Return the [x, y] coordinate for the center point of the cell that contains the specified text.  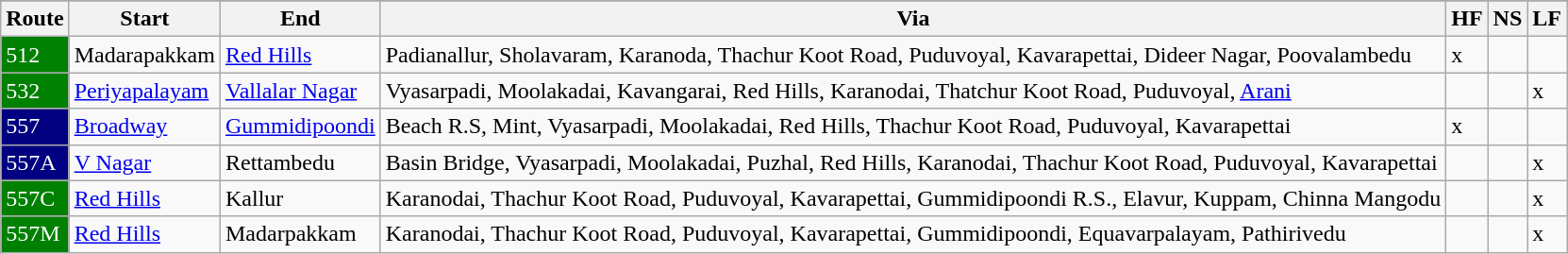
Periyapalayam [144, 91]
Rettambedu [300, 162]
532 [35, 91]
Madarapakkam [144, 55]
Broadway [144, 127]
Kallur [300, 198]
Karanodai, Thachur Koot Road, Puduvoyal, Kavarapettai, Gummidipoondi R.S., Elavur, Kuppam, Chinna Mangodu [913, 198]
NS [1508, 19]
557C [35, 198]
End [300, 19]
512 [35, 55]
LF [1547, 19]
Gummidipoondi [300, 127]
Route [35, 19]
Karanodai, Thachur Koot Road, Puduvoyal, Kavarapettai, Gummidipoondi, Equavarpalayam, Pathirivedu [913, 234]
Padianallur, Sholavaram, Karanoda, Thachur Koot Road, Puduvoyal, Kavarapettai, Dideer Nagar, Poovalambedu [913, 55]
Start [144, 19]
557 [35, 127]
Beach R.S, Mint, Vyasarpadi, Moolakadai, Red Hills, Thachur Koot Road, Puduvoyal, Kavarapettai [913, 127]
Basin Bridge, Vyasarpadi, Moolakadai, Puzhal, Red Hills, Karanodai, Thachur Koot Road, Puduvoyal, Kavarapettai [913, 162]
Vyasarpadi, Moolakadai, Kavangarai, Red Hills, Karanodai, Thatchur Koot Road, Puduvoyal, Arani [913, 91]
HF [1467, 19]
Vallalar Nagar [300, 91]
557M [35, 234]
V Nagar [144, 162]
557A [35, 162]
Via [913, 19]
Madarpakkam [300, 234]
